Locate the cell with the specified text and output its (x, y) center coordinate. 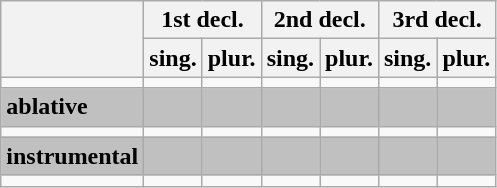
1st decl. (202, 20)
ablative (72, 107)
2nd decl. (320, 20)
instrumental (72, 156)
3rd decl. (436, 20)
